Locate the cell with the specified text and output its (x, y) center coordinate. 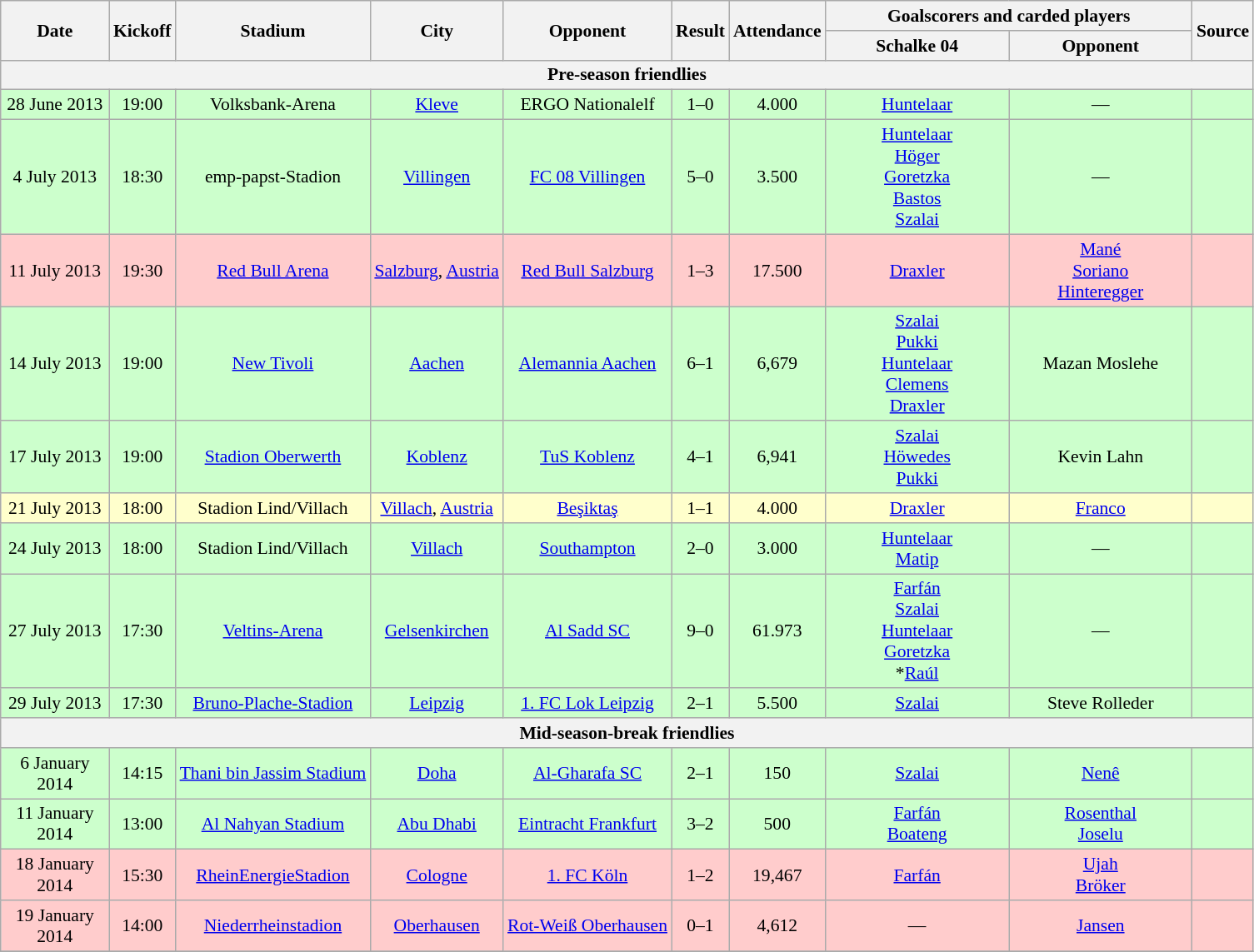
Mazan Moslehe (1101, 364)
Franco (1101, 508)
29 July 2013 (55, 704)
Niederrheinstadion (273, 926)
1–2 (700, 875)
1–3 (700, 270)
Al Sadd SC (587, 631)
Kleve (437, 105)
17.500 (777, 270)
6,941 (777, 458)
14:15 (142, 773)
Veltins-Arena (273, 631)
Volksbank-Arena (273, 105)
Cologne (437, 875)
New Tivoli (273, 364)
Mid-season-break friendlies (627, 733)
Pre-season friendlies (627, 75)
Leipzig (437, 704)
9–0 (700, 631)
Jansen (1101, 926)
Thani bin Jassim Stadium (273, 773)
Red Bull Arena (273, 270)
Huntelaar (917, 105)
1. FC Köln (587, 875)
Szalai Pukki Huntelaar Clemens Draxler (917, 364)
18 January 2014 (55, 875)
Stadium (273, 30)
500 (777, 825)
Goalscorers and carded players (1009, 16)
Alemannia Aachen (587, 364)
Szalai Höwedes Pukki (917, 458)
19:30 (142, 270)
Villach, Austria (437, 508)
24 July 2013 (55, 548)
3.000 (777, 548)
Source (1223, 30)
Gelsenkirchen (437, 631)
21 July 2013 (55, 508)
4,612 (777, 926)
Kickoff (142, 30)
Huntelaar Matip (917, 548)
Rot-Weiß Oberhausen (587, 926)
Date (55, 30)
0–1 (700, 926)
14 July 2013 (55, 364)
Salzburg, Austria (437, 270)
Koblenz (437, 458)
Doha (437, 773)
Al-Gharafa SC (587, 773)
Result (700, 30)
1–1 (700, 508)
4–1 (700, 458)
3.500 (777, 177)
Farfán (917, 875)
Abu Dhabi (437, 825)
19 January 2014 (55, 926)
Southampton (587, 548)
150 (777, 773)
Ujah Bröker (1101, 875)
1. FC Lok Leipzig (587, 704)
Beşiktaş (587, 508)
18:30 (142, 177)
3–2 (700, 825)
Huntelaar Höger Goretzka Bastos Szalai (917, 177)
6–1 (700, 364)
19,467 (777, 875)
Mané Soriano Hinteregger (1101, 270)
Villingen (437, 177)
Rosenthal Joselu (1101, 825)
emp-papst-Stadion (273, 177)
Kevin Lahn (1101, 458)
15:30 (142, 875)
Red Bull Salzburg (587, 270)
5–0 (700, 177)
5.500 (777, 704)
Villach (437, 548)
17 July 2013 (55, 458)
Oberhausen (437, 926)
2–0 (700, 548)
TuS Koblenz (587, 458)
6 January 2014 (55, 773)
Schalke 04 (917, 46)
Farfán Boateng (917, 825)
City (437, 30)
FC 08 Villingen (587, 177)
11 July 2013 (55, 270)
28 June 2013 (55, 105)
Stadion Oberwerth (273, 458)
14:00 (142, 926)
Steve Rolleder (1101, 704)
Farfán Szalai Huntelaar Goretzka *Raúl (917, 631)
Aachen (437, 364)
11 January 2014 (55, 825)
ERGO Nationalelf (587, 105)
Attendance (777, 30)
1–0 (700, 105)
4 July 2013 (55, 177)
61.973 (777, 631)
Bruno-Plache-Stadion (273, 704)
RheinEnergieStadion (273, 875)
6,679 (777, 364)
Eintracht Frankfurt (587, 825)
13:00 (142, 825)
27 July 2013 (55, 631)
Nenê (1101, 773)
Al Nahyan Stadium (273, 825)
